Determine the [X, Y] coordinate at the center of the cell enclosing the given text.  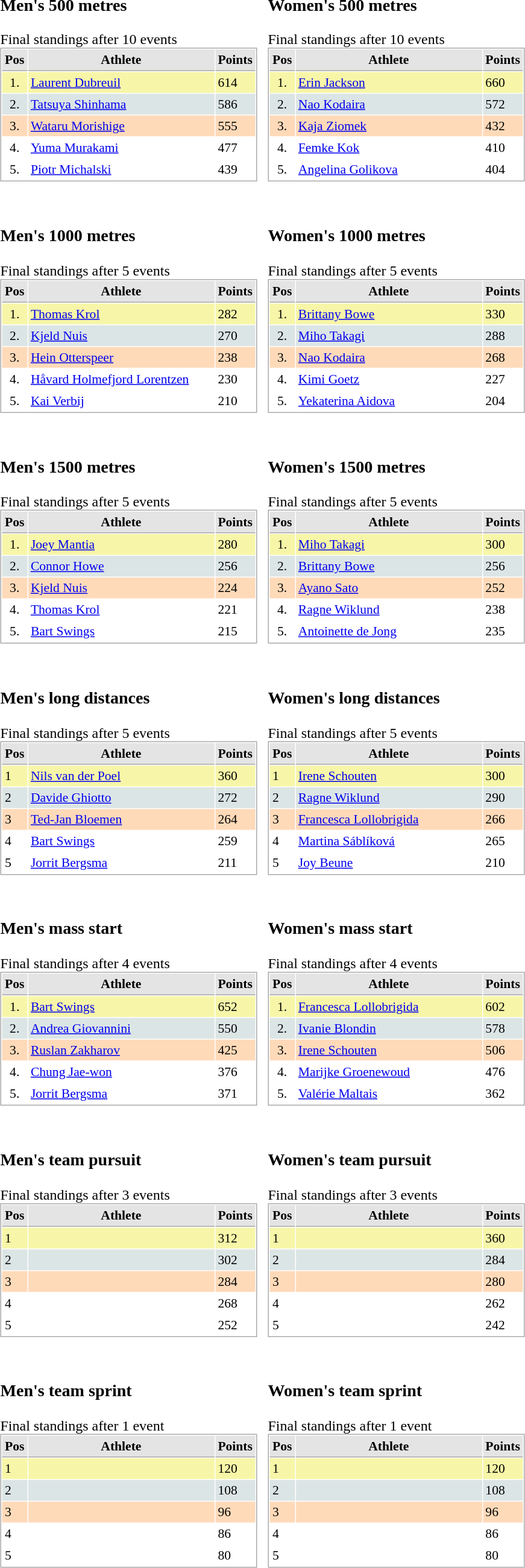
Erin Jackson [388, 83]
Andrea Giovannini [121, 1028]
262 [503, 1303]
376 [235, 1072]
439 [235, 169]
Ruslan Zakharov [121, 1050]
Kaja Ziomek [388, 126]
Joey Mantia [121, 544]
204 [503, 400]
227 [503, 379]
Kimi Goetz [388, 379]
282 [235, 313]
578 [503, 1028]
264 [235, 819]
Joy Beune [388, 863]
Davide Ghiotto [121, 798]
614 [235, 83]
506 [503, 1050]
Valérie Maltais [388, 1094]
215 [235, 631]
235 [503, 631]
371 [235, 1094]
265 [503, 841]
652 [235, 1007]
476 [503, 1072]
Laurent Dubreuil [121, 83]
224 [235, 588]
Antoinette de Jong [388, 631]
Tatsuya Shinhama [121, 104]
270 [235, 335]
290 [503, 798]
660 [503, 83]
259 [235, 841]
Ayano Sato [388, 588]
Ted-Jan Bloemen [121, 819]
425 [235, 1050]
555 [235, 126]
Yekaterina Aidova [388, 400]
330 [503, 313]
272 [235, 798]
221 [235, 609]
288 [503, 335]
602 [503, 1007]
302 [235, 1259]
242 [503, 1324]
Angelina Golikova [388, 169]
410 [503, 148]
Chung Jae-won [121, 1072]
230 [235, 379]
Kai Verbij [121, 400]
550 [235, 1028]
Femke Kok [388, 148]
477 [235, 148]
572 [503, 104]
Connor Howe [121, 566]
Marijke Groenewoud [388, 1072]
Hein Otterspeer [121, 357]
Yuma Murakami [121, 148]
Nils van der Poel [121, 776]
266 [503, 819]
Wataru Morishige [121, 126]
Ivanie Blondin [388, 1028]
432 [503, 126]
404 [503, 169]
Håvard Holmefjord Lorentzen [121, 379]
362 [503, 1094]
312 [235, 1238]
Martina Sáblíková [388, 841]
211 [235, 863]
586 [235, 104]
Piotr Michalski [121, 169]
